Locate the cell with the specified text and output its [x, y] center coordinate. 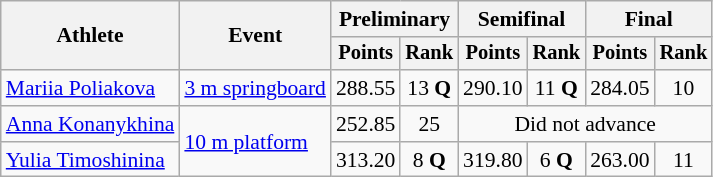
3 m springboard [255, 88]
Anna Konanykhina [90, 124]
290.10 [492, 88]
Semifinal [522, 19]
11 Q [557, 88]
25 [429, 124]
284.05 [620, 88]
Mariia Poliakova [90, 88]
10 [684, 88]
10 m platform [255, 142]
252.85 [366, 124]
288.55 [366, 88]
Event [255, 36]
Final [648, 19]
Preliminary [394, 19]
Athlete [90, 36]
13 Q [429, 88]
Did not advance [585, 124]
